Identify which cell holds the provided text, then report its (x, y) central coordinate. 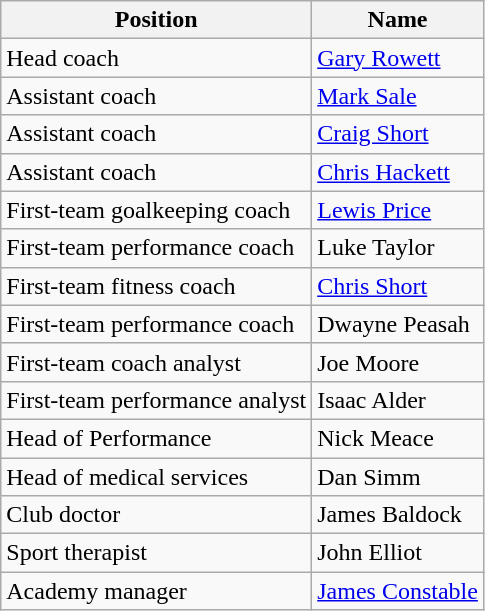
Dwayne Peasah (398, 324)
Isaac Alder (398, 400)
John Elliot (398, 553)
Chris Short (398, 286)
Mark Sale (398, 96)
Luke Taylor (398, 248)
First-team goalkeeping coach (156, 210)
Joe Moore (398, 362)
Position (156, 20)
Sport therapist (156, 553)
First-team fitness coach (156, 286)
Lewis Price (398, 210)
Head of medical services (156, 477)
Head of Performance (156, 438)
Nick Meace (398, 438)
Head coach (156, 58)
Club doctor (156, 515)
Gary Rowett (398, 58)
James Baldock (398, 515)
Name (398, 20)
Chris Hackett (398, 172)
First-team coach analyst (156, 362)
First-team performance analyst (156, 400)
Academy manager (156, 591)
Craig Short (398, 134)
James Constable (398, 591)
Dan Simm (398, 477)
